For the text-containing cell, return its midpoint in (x, y) coordinate format. 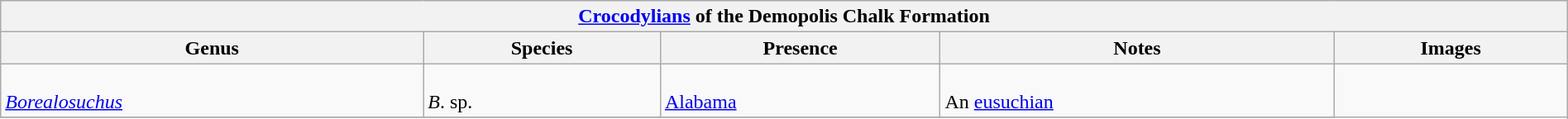
Genus (212, 48)
Notes (1137, 48)
Crocodylians of the Demopolis Chalk Formation (784, 17)
Species (543, 48)
Borealosuchus (212, 91)
Images (1451, 48)
B. sp. (543, 91)
Alabama (801, 91)
Presence (801, 48)
An eusuchian (1137, 91)
